Search for the cell housing the specified text and yield its (X, Y) center coordinate. 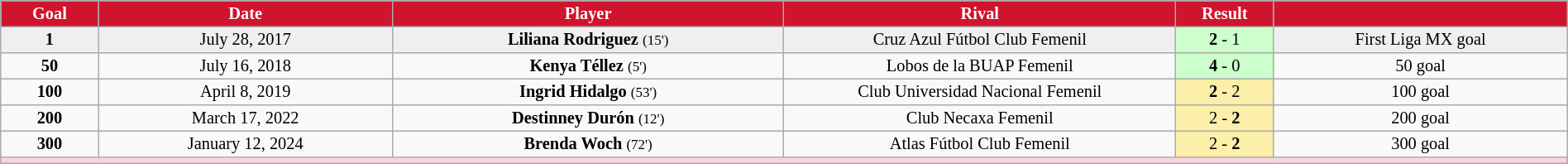
Cruz Azul Fútbol Club Femenil (980, 40)
Kenya Téllez (5') (588, 66)
50 (50, 66)
Goal (50, 14)
50 goal (1421, 66)
Result (1225, 14)
Atlas Fútbol Club Femenil (980, 144)
July 16, 2018 (245, 66)
1 (50, 40)
January 12, 2024 (245, 144)
300 (50, 144)
March 17, 2022 (245, 118)
First Liga MX goal (1421, 40)
Lobos de la BUAP Femenil (980, 66)
100 (50, 92)
Player (588, 14)
200 (50, 118)
July 28, 2017 (245, 40)
4 - 0 (1225, 66)
200 goal (1421, 118)
April 8, 2019 (245, 92)
Rival (980, 14)
Liliana Rodriguez (15') (588, 40)
Brenda Woch (72') (588, 144)
Club Universidad Nacional Femenil (980, 92)
Ingrid Hidalgo (53') (588, 92)
Club Necaxa Femenil (980, 118)
2 - 1 (1225, 40)
300 goal (1421, 144)
Destinney Durón (12') (588, 118)
100 goal (1421, 92)
Date (245, 14)
